Locate the cell with the specified text and output its [X, Y] center coordinate. 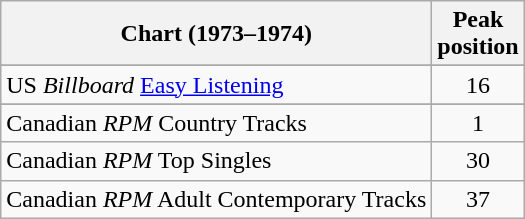
37 [478, 199]
Peakposition [478, 34]
30 [478, 161]
Canadian RPM Adult Contemporary Tracks [216, 199]
Canadian RPM Top Singles [216, 161]
16 [478, 85]
Canadian RPM Country Tracks [216, 123]
Chart (1973–1974) [216, 34]
US Billboard Easy Listening [216, 85]
1 [478, 123]
